Provide the (X, Y) coordinate of the cell's center where the given text is located.  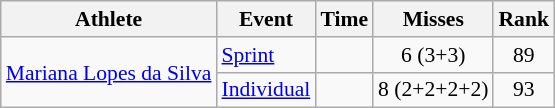
93 (524, 90)
Sprint (266, 55)
Individual (266, 90)
6 (3+3) (433, 55)
8 (2+2+2+2) (433, 90)
89 (524, 55)
Misses (433, 19)
Mariana Lopes da Silva (109, 72)
Athlete (109, 19)
Time (344, 19)
Event (266, 19)
Rank (524, 19)
